Detect which cell encompasses the target text, then output its [X, Y] center coordinate. 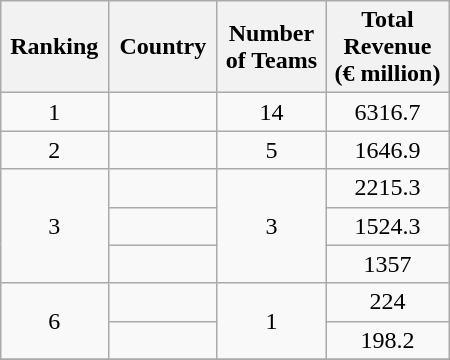
5 [272, 150]
6 [54, 321]
1357 [388, 264]
Number of Teams [272, 47]
Ranking [54, 47]
198.2 [388, 340]
1646.9 [388, 150]
Country [164, 47]
224 [388, 302]
6316.7 [388, 112]
14 [272, 112]
2215.3 [388, 188]
Total Revenue(€ million) [388, 47]
2 [54, 150]
1524.3 [388, 226]
